From the cell containing the given text, extract its center point as (x, y) coordinate. 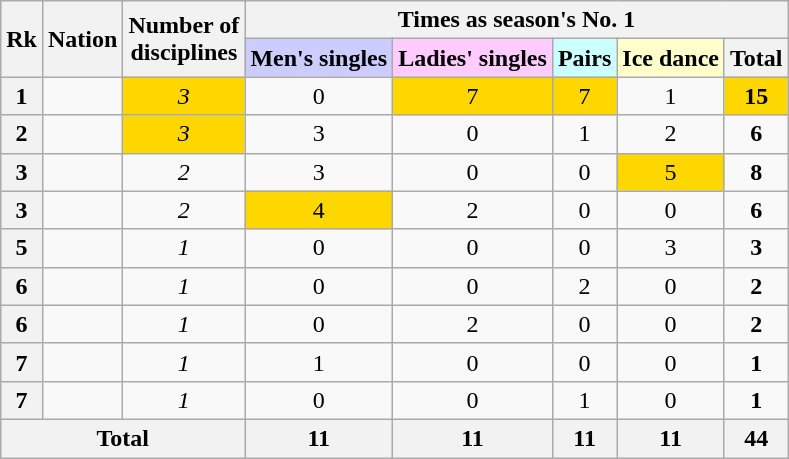
4 (319, 210)
8 (756, 172)
Ladies' singles (473, 58)
Ice dance (671, 58)
Number ofdisciplines (184, 39)
Pairs (584, 58)
Rk (22, 39)
Times as season's No. 1 (516, 20)
15 (756, 96)
Men's singles (319, 58)
Nation (82, 39)
44 (756, 438)
